Capture the cell that displays the provided text and extract its [x, y] central coordinate. 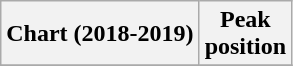
Chart (2018-2019) [100, 34]
Peakposition [245, 34]
